Scan for the cell matching the given text and deliver its (X, Y) coordinate at center. 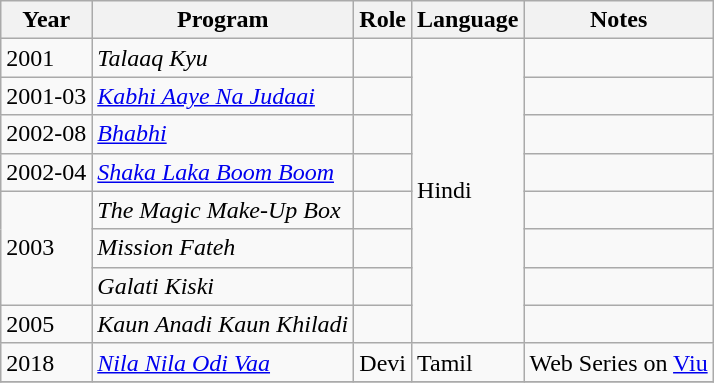
Hindi (468, 191)
2002-04 (46, 172)
Year (46, 20)
2018 (46, 362)
Tamil (468, 362)
2002-08 (46, 134)
Mission Fateh (223, 248)
2001-03 (46, 96)
Language (468, 20)
Galati Kiski (223, 286)
Shaka Laka Boom Boom (223, 172)
The Magic Make-Up Box (223, 210)
Program (223, 20)
2003 (46, 248)
Talaaq Kyu (223, 58)
Devi (383, 362)
2005 (46, 324)
Nila Nila Odi Vaa (223, 362)
2001 (46, 58)
Bhabhi (223, 134)
Kabhi Aaye Na Judaai (223, 96)
Notes (618, 20)
Role (383, 20)
Kaun Anadi Kaun Khiladi (223, 324)
Web Series on Viu (618, 362)
